Determine the (X, Y) coordinate at the center of the cell enclosing the given text.  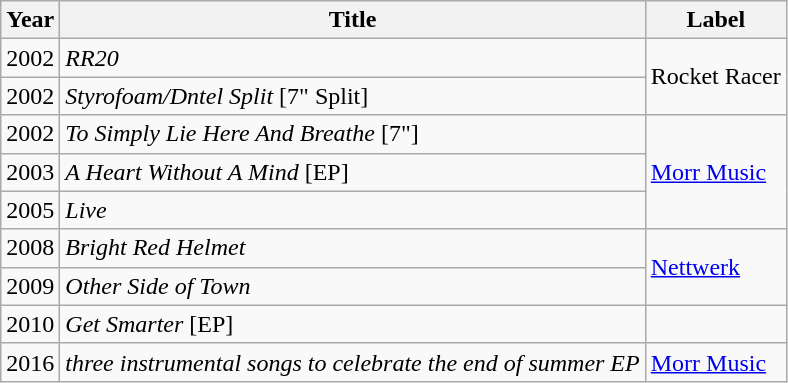
A Heart Without A Mind [EP] (352, 172)
three instrumental songs to celebrate the end of summer EP (352, 362)
Live (352, 210)
2003 (30, 172)
Bright Red Helmet (352, 248)
2008 (30, 248)
Other Side of Town (352, 286)
Rocket Racer (716, 77)
2010 (30, 324)
2005 (30, 210)
To Simply Lie Here And Breathe [7"] (352, 134)
Get Smarter [EP] (352, 324)
Year (30, 20)
RR20 (352, 58)
Nettwerk (716, 267)
Label (716, 20)
2016 (30, 362)
Styrofoam/Dntel Split [7" Split] (352, 96)
Title (352, 20)
2009 (30, 286)
